Locate the cell with the specified text and output its (x, y) center coordinate. 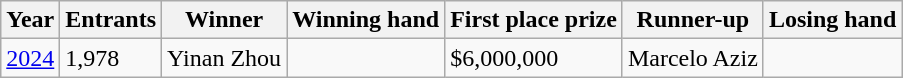
Year (30, 20)
Runner-up (692, 20)
Entrants (111, 20)
Marcelo Aziz (692, 58)
Yinan Zhou (224, 58)
Losing hand (832, 20)
$6,000,000 (534, 58)
First place prize (534, 20)
Winning hand (366, 20)
2024 (30, 58)
Winner (224, 20)
1,978 (111, 58)
